Extract the [x, y] coordinate from the center of the cell holding the provided text.  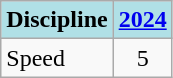
Speed [57, 58]
Discipline [57, 20]
2024 [142, 20]
5 [142, 58]
